Identify which cell holds the provided text, then report its (X, Y) central coordinate. 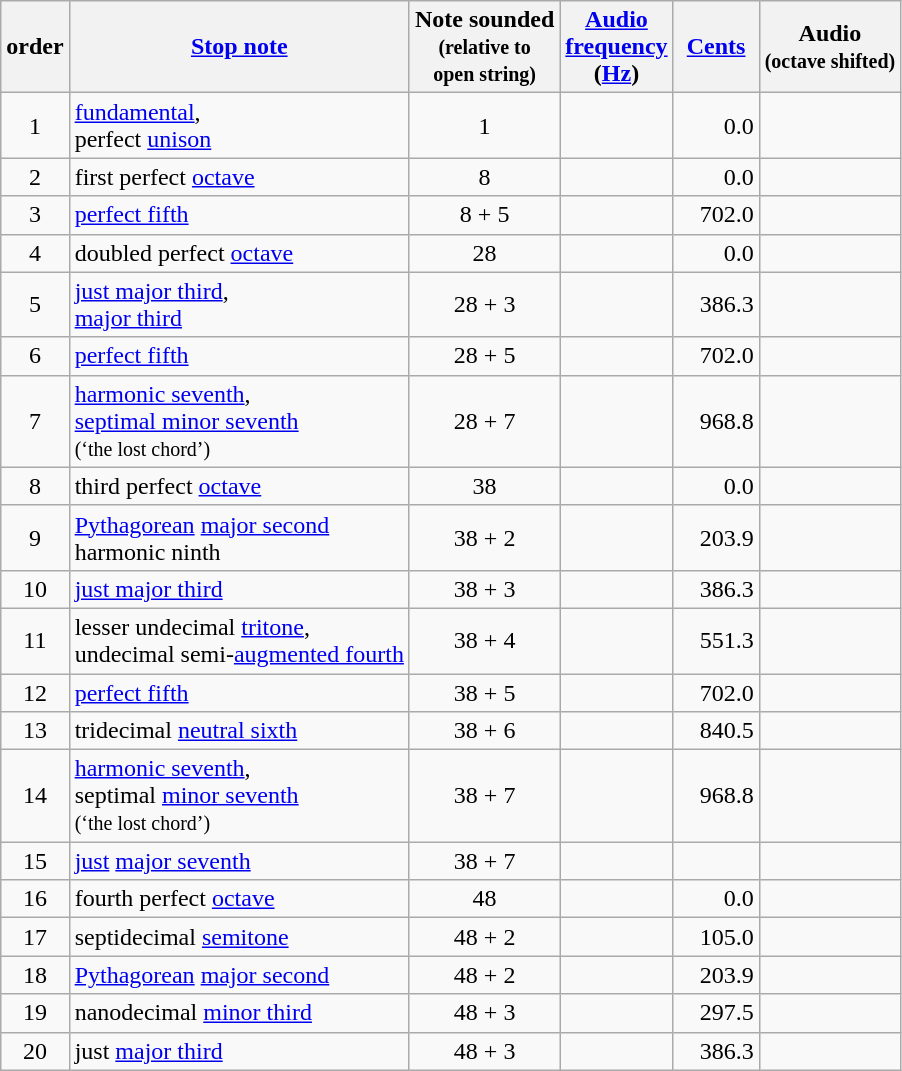
septidecimal semitone (239, 937)
38 + 6 (484, 731)
4 (35, 253)
third perfect octave (239, 486)
9 (35, 538)
19 (35, 1013)
38 + 3 (484, 589)
7 (35, 421)
Audio frequency (Hz) (616, 47)
order (35, 47)
11 (35, 640)
Pythagorean major second (239, 975)
tridecimal neutral sixth (239, 731)
38 + 5 (484, 693)
13 (35, 731)
Cents (716, 47)
28 + 7 (484, 421)
20 (35, 1051)
28 + 3 (484, 304)
38 + 2 (484, 538)
fundamental, perfect unison (239, 126)
17 (35, 937)
Stop note (239, 47)
105.0 (716, 937)
16 (35, 899)
38 + 4 (484, 640)
5 (35, 304)
12 (35, 693)
first perfect octave (239, 177)
297.5 (716, 1013)
18 (35, 975)
3 (35, 215)
doubled perfect octave (239, 253)
8 + 5 (484, 215)
14 (35, 796)
Audio (octave shifted) (830, 47)
lesser undecimal tritone, undecimal semi-augmented fourth (239, 640)
10 (35, 589)
Pythagorean major second harmonic ninth (239, 538)
just major third, major third (239, 304)
840.5 (716, 731)
6 (35, 356)
38 (484, 486)
551.3 (716, 640)
28 + 5 (484, 356)
nanodecimal minor third (239, 1013)
28 (484, 253)
Note sounded(relative toopen string) (484, 47)
fourth perfect octave (239, 899)
just major seventh (239, 861)
2 (35, 177)
15 (35, 861)
48 (484, 899)
